Search for the cell housing the specified text and yield its (X, Y) center coordinate. 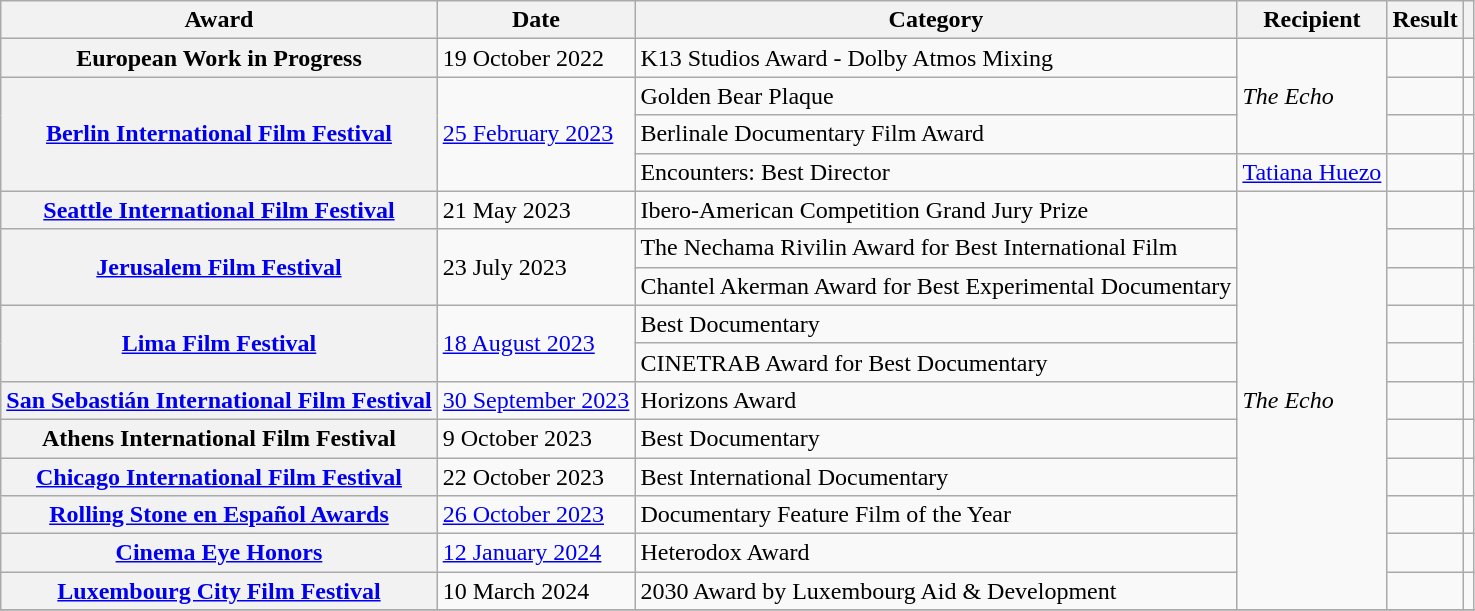
Encounters: Best Director (936, 172)
Ibero-American Competition Grand Jury Prize (936, 210)
Heterodox Award (936, 553)
25 February 2023 (536, 134)
European Work in Progress (219, 58)
26 October 2023 (536, 515)
10 March 2024 (536, 591)
Recipient (1312, 20)
30 September 2023 (536, 400)
Rolling Stone en Español Awards (219, 515)
19 October 2022 (536, 58)
Chicago International Film Festival (219, 477)
Golden Bear Plaque (936, 96)
Lima Film Festival (219, 343)
San Sebastián International Film Festival (219, 400)
9 October 2023 (536, 438)
Berlin International Film Festival (219, 134)
Berlinale Documentary Film Award (936, 134)
Seattle International Film Festival (219, 210)
Chantel Akerman Award for Best Experimental Documentary (936, 286)
Category (936, 20)
CINETRAB Award for Best Documentary (936, 362)
Date (536, 20)
Athens International Film Festival (219, 438)
21 May 2023 (536, 210)
Luxembourg City Film Festival (219, 591)
Result (1425, 20)
Best International Documentary (936, 477)
Jerusalem Film Festival (219, 267)
18 August 2023 (536, 343)
Cinema Eye Honors (219, 553)
Documentary Feature Film of the Year (936, 515)
22 October 2023 (536, 477)
Award (219, 20)
Horizons Award (936, 400)
The Nechama Rivilin Award for Best International Film (936, 248)
K13 Studios Award - Dolby Atmos Mixing (936, 58)
Tatiana Huezo (1312, 172)
12 January 2024 (536, 553)
2030 Award by Luxembourg Aid & Development (936, 591)
23 July 2023 (536, 267)
